Scan for the cell matching the given text and deliver its (x, y) coordinate at center. 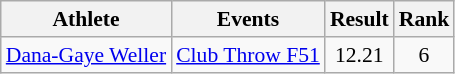
6 (424, 55)
Result (360, 19)
Events (248, 19)
Rank (424, 19)
12.21 (360, 55)
Dana-Gaye Weller (86, 55)
Club Throw F51 (248, 55)
Athlete (86, 19)
